Provide the [X, Y] coordinate of the cell's center where the given text is located.  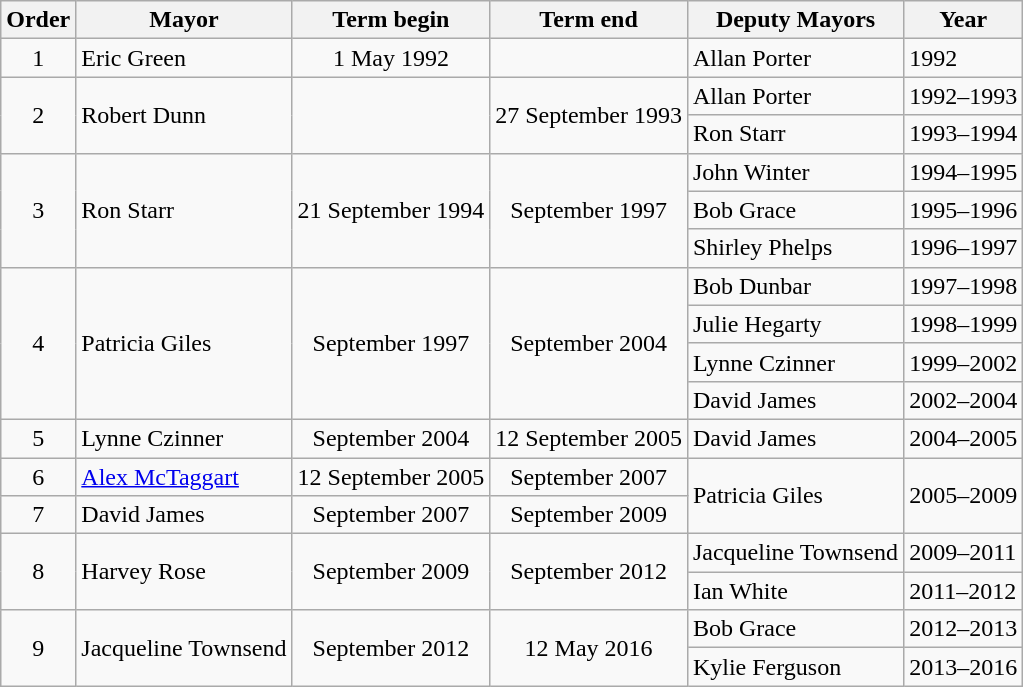
1992 [964, 58]
Year [964, 20]
12 May 2016 [589, 648]
2005–2009 [964, 496]
1992–1993 [964, 96]
6 [38, 477]
John Winter [795, 172]
Deputy Mayors [795, 20]
Bob Dunbar [795, 286]
8 [38, 572]
1 May 1992 [391, 58]
Alex McTaggart [184, 477]
2002–2004 [964, 400]
21 September 1994 [391, 210]
Order [38, 20]
1996–1997 [964, 248]
Term begin [391, 20]
1994–1995 [964, 172]
7 [38, 515]
2009–2011 [964, 553]
Kylie Ferguson [795, 667]
Harvey Rose [184, 572]
9 [38, 648]
2004–2005 [964, 438]
Shirley Phelps [795, 248]
2 [38, 115]
Ian White [795, 591]
1997–1998 [964, 286]
1995–1996 [964, 210]
5 [38, 438]
Robert Dunn [184, 115]
Eric Green [184, 58]
27 September 1993 [589, 115]
1 [38, 58]
Julie Hegarty [795, 324]
2011–2012 [964, 591]
3 [38, 210]
1999–2002 [964, 362]
1993–1994 [964, 134]
2012–2013 [964, 629]
2013–2016 [964, 667]
4 [38, 343]
Mayor [184, 20]
Term end [589, 20]
1998–1999 [964, 324]
